Extract the (x, y) coordinate from the center of the cell holding the provided text.  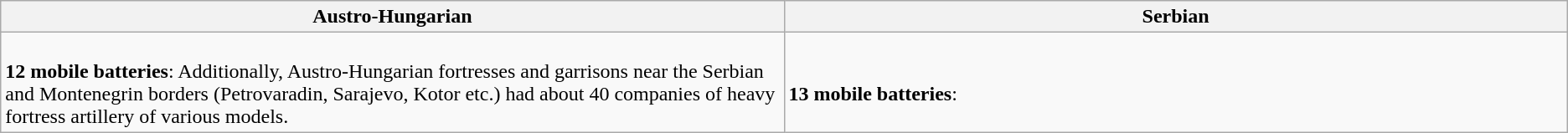
Serbian (1176, 17)
13 mobile batteries: (1176, 82)
Austro-Hungarian (392, 17)
